For the text-containing cell, return its midpoint in (X, Y) coordinate format. 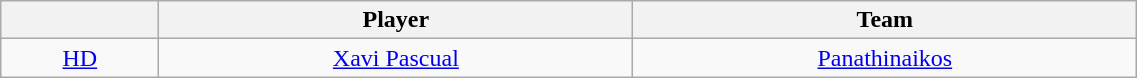
HD (80, 58)
Player (396, 20)
Panathinaikos (885, 58)
Team (885, 20)
Xavi Pascual (396, 58)
